Detect which cell encompasses the target text, then output its (X, Y) center coordinate. 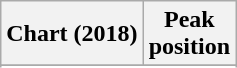
Peak position (189, 34)
Chart (2018) (72, 34)
